Scan for the cell matching the given text and deliver its (X, Y) coordinate at center. 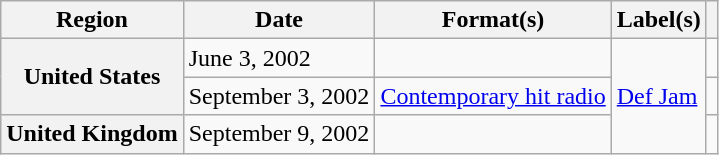
Date (279, 20)
Region (92, 20)
September 3, 2002 (279, 96)
Def Jam (658, 96)
United States (92, 77)
September 9, 2002 (279, 134)
June 3, 2002 (279, 58)
Format(s) (493, 20)
United Kingdom (92, 134)
Label(s) (658, 20)
Contemporary hit radio (493, 96)
